Capture the cell that displays the provided text and extract its (X, Y) central coordinate. 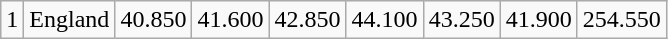
1 (12, 20)
40.850 (154, 20)
44.100 (384, 20)
43.250 (462, 20)
41.900 (538, 20)
41.600 (230, 20)
42.850 (308, 20)
England (70, 20)
254.550 (622, 20)
